Identify which cell holds the provided text, then report its [X, Y] central coordinate. 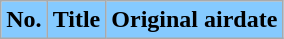
Title [76, 20]
Original airdate [194, 20]
No. [24, 20]
